Capture the cell that displays the provided text and extract its [x, y] central coordinate. 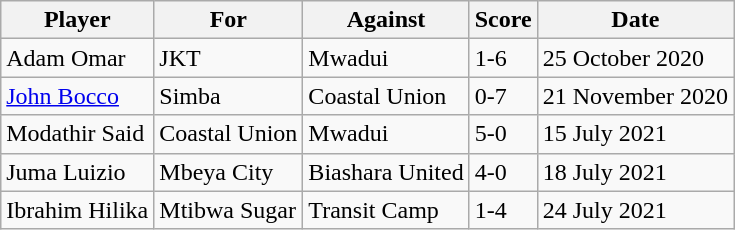
Transit Camp [386, 210]
JKT [228, 58]
John Bocco [78, 96]
18 July 2021 [635, 172]
5-0 [503, 134]
For [228, 20]
15 July 2021 [635, 134]
Juma Luizio [78, 172]
24 July 2021 [635, 210]
Player [78, 20]
Mbeya City [228, 172]
1-6 [503, 58]
Biashara United [386, 172]
4-0 [503, 172]
25 October 2020 [635, 58]
Mtibwa Sugar [228, 210]
1-4 [503, 210]
Score [503, 20]
21 November 2020 [635, 96]
Simba [228, 96]
0-7 [503, 96]
Date [635, 20]
Ibrahim Hilika [78, 210]
Modathir Said [78, 134]
Adam Omar [78, 58]
Against [386, 20]
